Output the [x, y] coordinate of the center of the cell containing the given text.  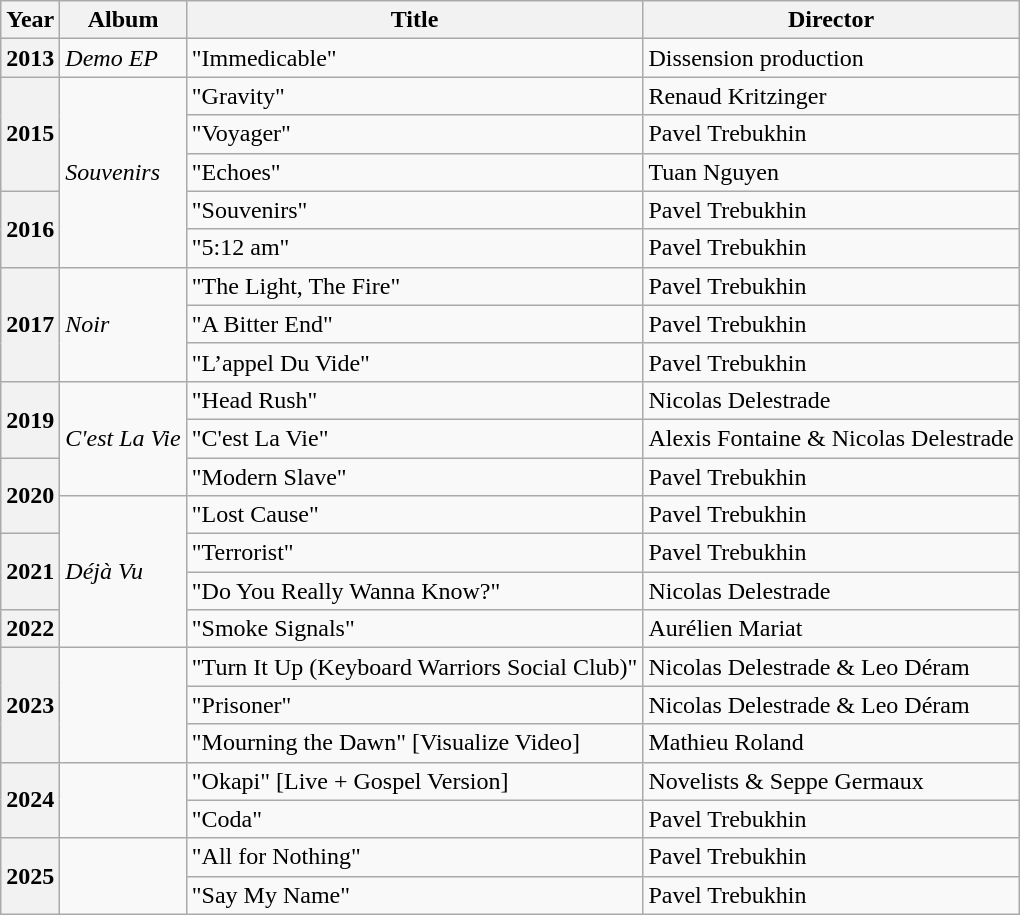
"Smoke Signals" [414, 629]
"Mourning the Dawn" [Visualize Video] [414, 743]
Album [123, 20]
"Turn It Up (Keyboard Warriors Social Club)" [414, 667]
"Immedicable" [414, 58]
"The Light, The Fire" [414, 286]
2024 [30, 800]
"Coda" [414, 819]
"Modern Slave" [414, 477]
2015 [30, 134]
"Echoes" [414, 172]
Alexis Fontaine & Nicolas Delestrade [831, 438]
Noir [123, 324]
Demo EP [123, 58]
"5:12 am" [414, 248]
2020 [30, 496]
Déjà Vu [123, 572]
2025 [30, 876]
Title [414, 20]
Aurélien Mariat [831, 629]
Renaud Kritzinger [831, 96]
"Say My Name" [414, 895]
"All for Nothing" [414, 857]
C'est La Vie [123, 438]
Souvenirs [123, 172]
"Souvenirs" [414, 210]
"Head Rush" [414, 400]
"A Bitter End" [414, 324]
"Do You Really Wanna Know?" [414, 591]
Mathieu Roland [831, 743]
"Gravity" [414, 96]
2019 [30, 419]
2023 [30, 705]
"Lost Cause" [414, 515]
2021 [30, 572]
Tuan Nguyen [831, 172]
"Voyager" [414, 134]
Dissension production [831, 58]
2022 [30, 629]
2017 [30, 324]
2016 [30, 229]
"Prisoner" [414, 705]
2013 [30, 58]
Novelists & Seppe Germaux [831, 781]
Director [831, 20]
"L’appel Du Vide" [414, 362]
"Terrorist" [414, 553]
"C'est La Vie" [414, 438]
Year [30, 20]
"Okapi" [Live + Gospel Version] [414, 781]
